Extract the (X, Y) coordinate from the center of the cell holding the provided text.  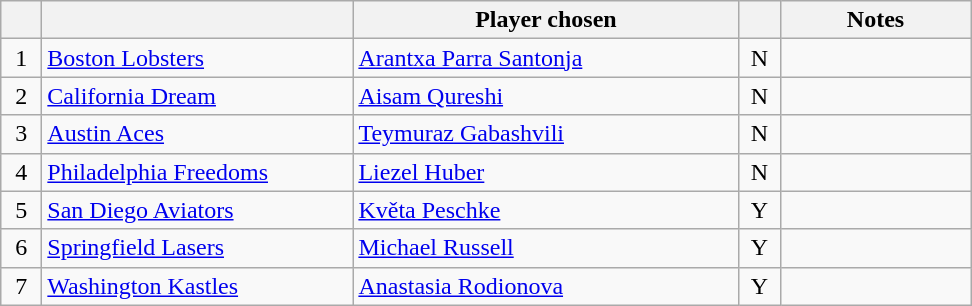
3 (22, 134)
Springfield Lasers (198, 248)
6 (22, 248)
Liezel Huber (546, 172)
5 (22, 210)
Notes (876, 20)
Teymuraz Gabashvili (546, 134)
San Diego Aviators (198, 210)
Květa Peschke (546, 210)
2 (22, 96)
Washington Kastles (198, 286)
Arantxa Parra Santonja (546, 58)
Aisam Qureshi (546, 96)
Anastasia Rodionova (546, 286)
1 (22, 58)
Boston Lobsters (198, 58)
Austin Aces (198, 134)
7 (22, 286)
Michael Russell (546, 248)
Philadelphia Freedoms (198, 172)
Player chosen (546, 20)
California Dream (198, 96)
4 (22, 172)
